Return the [x, y] coordinate for the center point of the cell that contains the specified text.  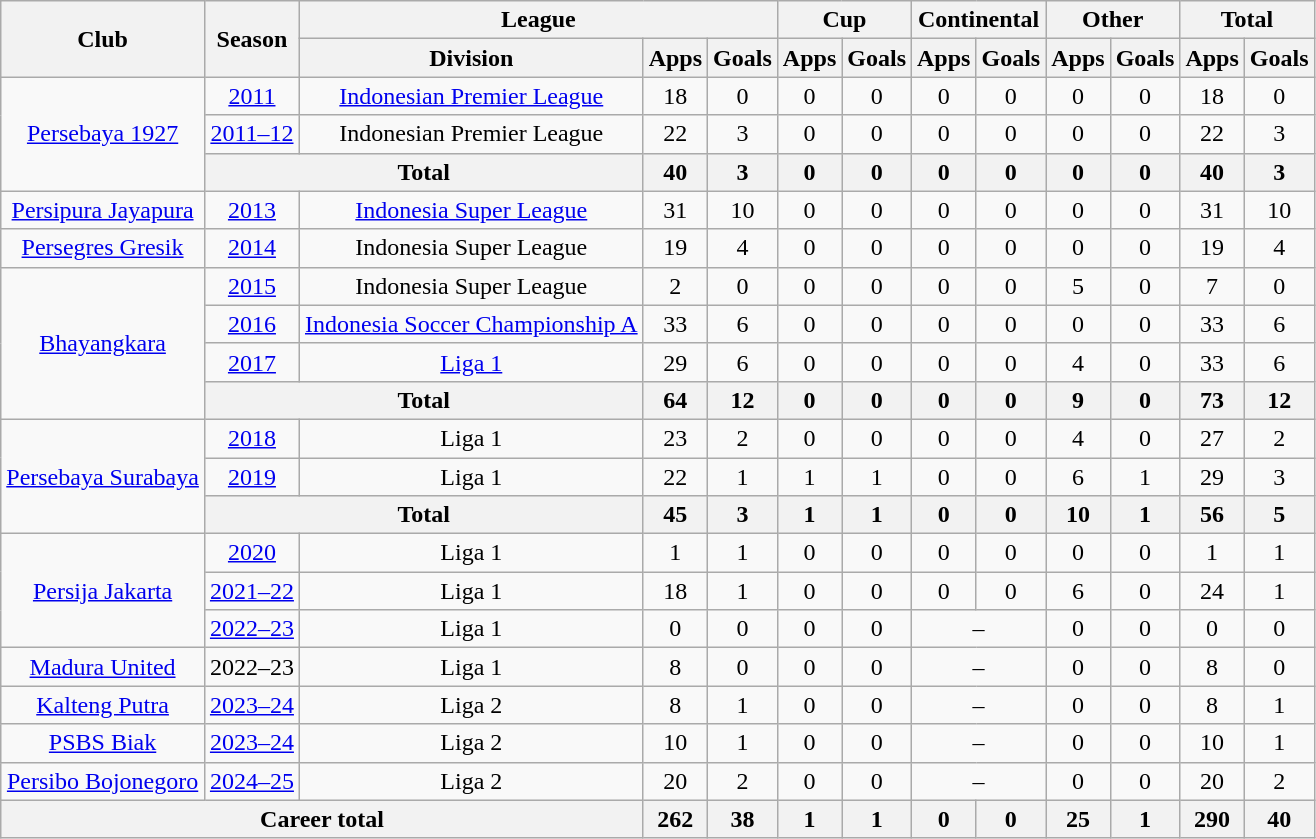
Continental [979, 20]
9 [1078, 400]
Other [1113, 20]
2011–12 [252, 134]
Persebaya 1927 [103, 134]
64 [675, 400]
Indonesia Soccer Championship A [471, 324]
7 [1212, 286]
Bhayangkara [103, 343]
Persebaya Surabaya [103, 476]
2011 [252, 96]
262 [675, 819]
2021–22 [252, 591]
2018 [252, 438]
2016 [252, 324]
Madura United [103, 667]
Career total [322, 819]
2024–25 [252, 781]
2020 [252, 553]
38 [743, 819]
Persipura Jayapura [103, 210]
Persija Jakarta [103, 591]
23 [675, 438]
2014 [252, 248]
Division [471, 58]
290 [1212, 819]
Club [103, 39]
2019 [252, 477]
Cup [844, 20]
PSBS Biak [103, 743]
73 [1212, 400]
2015 [252, 286]
25 [1078, 819]
27 [1212, 438]
Persegres Gresik [103, 248]
Kalteng Putra [103, 705]
League [538, 20]
2013 [252, 210]
Season [252, 39]
45 [675, 515]
24 [1212, 591]
Persibo Bojonegoro [103, 781]
2017 [252, 362]
56 [1212, 515]
